Find where the given text appears and provide that cell's center as [X, Y] coordinate. 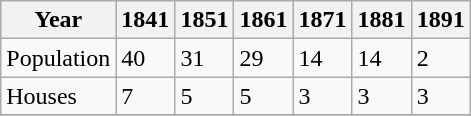
7 [146, 96]
1881 [382, 20]
1871 [322, 20]
1861 [264, 20]
1851 [204, 20]
Population [58, 58]
Year [58, 20]
1841 [146, 20]
Houses [58, 96]
40 [146, 58]
2 [440, 58]
31 [204, 58]
29 [264, 58]
1891 [440, 20]
